Determine the (X, Y) coordinate at the center of the cell enclosing the given text.  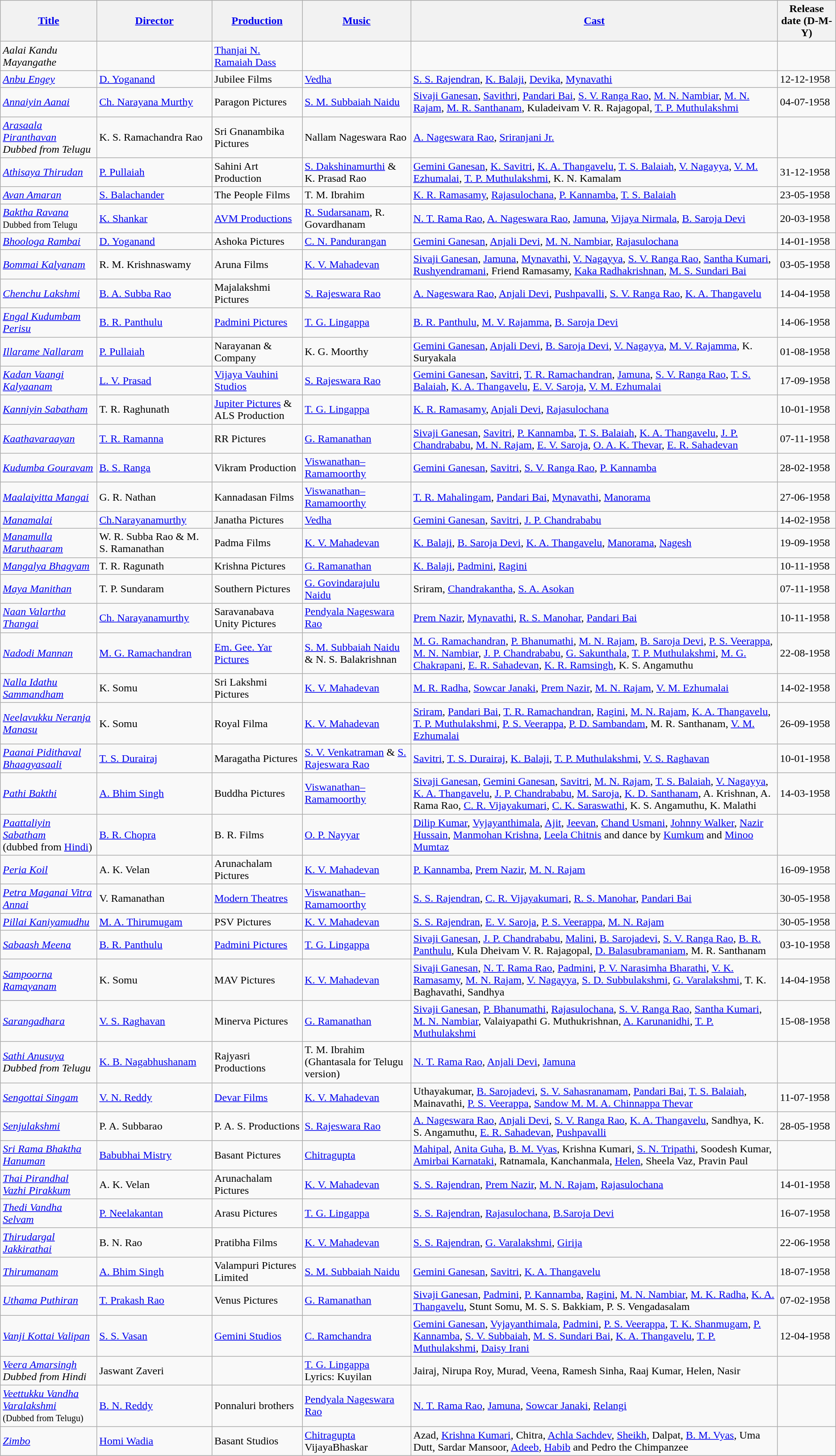
11-07-1958 (807, 1097)
Veettukku Vandha Varalakshmi(Dubbed from Telugu) (49, 1406)
ChitraguptaVijayaBhaskar (356, 1441)
26-09-1958 (807, 723)
S. S. Rajendran, C. R. Vijayakumari, R. S. Manohar, Pandari Bai (594, 899)
22-06-1958 (807, 1243)
K. Balaji, B. Saroja Devi, K. A. Thangavelu, Manorama, Nagesh (594, 543)
Pathi Bakthi (49, 793)
Janatha Pictures (257, 520)
Jubilee Films (257, 79)
Royal Filma (257, 723)
Sahini Art Production (257, 172)
Jaswant Zaveri (155, 1371)
Savitri, T. S. Durairaj, K. Balaji, T. P. Muthulakshmi, V. S. Raghavan (594, 758)
R. M. Krishnaswamy (155, 264)
Kannadasan Films (257, 497)
Arasaala PiranthavanDubbed from Telugu (49, 137)
Majalakshmi Pictures (257, 293)
Bommai Kalyanam (49, 264)
P. A. S. Productions (257, 1126)
Ch.Narayanamurthy (155, 520)
Bhoologa Rambai (49, 241)
Paanai Pidithaval Bhaagyasaali (49, 758)
K. S. Ramachandra Rao (155, 137)
Sivaji Ganesan, Savithri, Pandari Bai, S. V. Ranga Rao, M. N. Nambiar, M. N. Rajam, M. R. Santhanam, Kuladeivam V. R. Rajagopal, T. P. Muthulakshmi (594, 102)
B. S. Ranga (155, 468)
P. Kannamba, Prem Nazir, M. N. Rajam (594, 870)
The People Films (257, 195)
Anbu Engey (49, 79)
Thirumanam (49, 1271)
Naan Valartha Thangai (49, 618)
N. T. Rama Rao, Anjali Devi, Jamuna (594, 1062)
Krishna Pictures (257, 566)
A. Nageswara Rao, Sriranjani Jr. (594, 137)
AVM Productions (257, 218)
Sampoorna Ramayanam (49, 980)
Ch. Narayanamurthy (155, 618)
S. S. Rajendran, G. Varalakshmi, Girija (594, 1243)
14-06-1958 (807, 322)
T. R. Mahalingam, Pandari Bai, Mynavathi, Manorama (594, 497)
Illarame Nallaram (49, 351)
Aalai Kandu Mayangathe (49, 56)
31-12-1958 (807, 172)
Gemini Ganesan, Anjali Devi, M. N. Nambiar, Rajasulochana (594, 241)
Kanniyin Sabatham (49, 410)
03-10-1958 (807, 945)
Neelavukku Neranja Manasu (49, 723)
S. S. Rajendran, K. Balaji, Devika, Mynavathi (594, 79)
Chenchu Lakshmi (49, 293)
Kaathavaraayan (49, 439)
Manamulla Maruthaaram (49, 543)
Venus Pictures (257, 1301)
Sarangadhara (49, 1021)
Cast (594, 21)
S. S. Rajendran, E. V. Saroja, P. S. Veerappa, M. N. Rajam (594, 922)
Nalla Idathu Sammandham (49, 688)
T. Prakash Rao (155, 1301)
Thai Pirandhal Vazhi Pirakkum (49, 1184)
12-04-1958 (807, 1335)
Vikram Production (257, 468)
Thedi Vandha Selvam (49, 1213)
Gemini Ganesan, Anjali Devi, B. Saroja Devi, V. Nagayya, M. V. Rajamma, K. Suryakala (594, 351)
T. G. LingappaLyrics: Kuyilan (356, 1371)
04-07-1958 (807, 102)
Maragatha Pictures (257, 758)
Southern Pictures (257, 589)
Mangalya Bhagyam (49, 566)
Vanji Kottai Valipan (49, 1335)
Vijaya Vauhini Studios (257, 381)
Minerva Pictures (257, 1021)
Nadodi Mannan (49, 653)
23-05-1958 (807, 195)
B. A. Subba Rao (155, 293)
Manamalai (49, 520)
Babubhai Mistry (155, 1155)
B. N. Reddy (155, 1406)
Kadan Vaangi Kalyaanam (49, 381)
Sivaji Ganesan, Savitri, P. Kannamba, T. S. Balaiah, K. A. Thangavelu, J. P. Chandrababu, M. N. Rajam, E. V. Saroja, O. A. K. Thevar, E. R. Sahadevan (594, 439)
19-09-1958 (807, 543)
R. Sudarsanam, R. Govardhanam (356, 218)
S. V. Venkatraman & S. Rajeswara Rao (356, 758)
Modern Theatres (257, 899)
Pillai Kaniyamudhu (49, 922)
Rajyasri Productions (257, 1062)
Nallam Nageswara Rao (356, 137)
Gemini Ganesan, Savitri, T. R. Ramachandran, Jamuna, S. V. Ranga Rao, T. S. Balaiah, K. A. Thangavelu, E. V. Saroja, V. M. Ezhumalai (594, 381)
Arasu Pictures (257, 1213)
Director (155, 21)
Buddha Pictures (257, 793)
Zimbo (49, 1441)
Veera AmarsinghDubbed from Hindi (49, 1371)
Pratibha Films (257, 1243)
Sabaash Meena (49, 945)
N. T. Rama Rao, Jamuna, Sowcar Janaki, Relangi (594, 1406)
Chitragupta (356, 1155)
T. R. Ragunath (155, 566)
B. R. Chopra (155, 834)
Senjulakshmi (49, 1126)
22-08-1958 (807, 653)
18-07-1958 (807, 1271)
20-03-1958 (807, 218)
Thirudargal Jakkirathai (49, 1243)
P. Neelakantan (155, 1213)
V. S. Raghavan (155, 1021)
Aruna Films (257, 264)
S. Balachander (155, 195)
15-08-1958 (807, 1021)
Sri Lakshmi Pictures (257, 688)
Maya Manithan (49, 589)
K. G. Moorthy (356, 351)
28-05-1958 (807, 1126)
Sri Rama Bhaktha Hanuman (49, 1155)
16-09-1958 (807, 870)
S. S. Vasan (155, 1335)
Engal Kudumbam Perisu (49, 322)
Valampuri Pictures Limited (257, 1271)
K. B. Nagabhushanam (155, 1062)
Kudumba Gouravam (49, 468)
Uthayakumar, B. Sarojadevi, S. V. Sahasranamam, Pandari Bai, T. S. Balaiah, Mainavathi, P. S. Veerappa, Sandow M. M. A. Chinnappa Thevar (594, 1097)
12-12-1958 (807, 79)
V. Ramanathan (155, 899)
Ponnaluri brothers (257, 1406)
M. R. Radha, Sowcar Janaki, Prem Nazir, M. N. Rajam, V. M. Ezhumalai (594, 688)
B. N. Rao (155, 1243)
T. R. Ramanna (155, 439)
Gemini Ganesan, Savitri, J. P. Chandrababu (594, 520)
Jupiter Pictures & ALS Production (257, 410)
27-06-1958 (807, 497)
Gemini Ganesan, K. Savitri, K. A. Thangavelu, T. S. Balaiah, V. Nagayya, V. M. Ezhumalai, T. P. Muthulakshmi, K. N. Kamalam (594, 172)
S. M. Subbaiah Naidu & N. S. Balakrishnan (356, 653)
T. R. Raghunath (155, 410)
28-02-1958 (807, 468)
03-05-1958 (807, 264)
K. R. Ramasamy, Anjali Devi, Rajasulochana (594, 410)
P. A. Subbarao (155, 1126)
Title (49, 21)
Sriram, Chandrakantha, S. A. Asokan (594, 589)
V. N. Reddy (155, 1097)
14-03-1958 (807, 793)
Ch. Narayana Murthy (155, 102)
Baktha RavanaDubbed from Telugu (49, 218)
Sathi AnusuyaDubbed from Telugu (49, 1062)
Gemini Ganesan, Savitri, S. V. Ranga Rao, P. Kannamba (594, 468)
Uthama Puthiran (49, 1301)
K. Shankar (155, 218)
Music (356, 21)
T. M. Ibrahim(Ghantasala for Telugu version) (356, 1062)
MAV Pictures (257, 980)
G. Govindarajulu Naidu (356, 589)
B. R. Films (257, 834)
C. Ramchandra (356, 1335)
PSV Pictures (257, 922)
T. P. Sundaram (155, 589)
Sivaji Ganesan, Jamuna, Mynavathi, V. Nagayya, S. V. Ranga Rao, Santha Kumari, Rushyendramani, Friend Ramasamy, Kaka Radhakrishnan, M. S. Sundari Bai (594, 264)
Basant Studios (257, 1441)
Prem Nazir, Mynavathi, R. S. Manohar, Pandari Bai (594, 618)
S. S. Rajendran, Prem Nazir, M. N. Rajam, Rajasulochana (594, 1184)
B. R. Panthulu, M. V. Rajamma, B. Saroja Devi (594, 322)
Sri Gnanambika Pictures (257, 137)
T. S. Durairaj (155, 758)
T. M. Ibrahim (356, 195)
Padma Films (257, 543)
K. R. Ramasamy, Rajasulochana, P. Kannamba, T. S. Balaiah (594, 195)
M. A. Thirumugam (155, 922)
Avan Amaran (49, 195)
17-09-1958 (807, 381)
L. V. Prasad (155, 381)
Gemini Studios (257, 1335)
Production (257, 21)
W. R. Subba Rao & M. S. Ramanathan (155, 543)
Narayanan & Company (257, 351)
Athisaya Thirudan (49, 172)
S. Dakshinamurthi & K. Prasad Rao (356, 172)
Petra Maganai Vitra Annai (49, 899)
Annaiyin Aanai (49, 102)
O. P. Nayyar (356, 834)
Sivaji Ganesan, Padmini, P. Kannamba, Ragini, M. N. Nambiar, M. K. Radha, K. A. Thangavelu, Stunt Somu, M. S. S. Bakkiam, P. S. Vengadasalam (594, 1301)
Devar Films (257, 1097)
M. G. Ramachandran (155, 653)
Release date (D-M-Y) (807, 21)
16-07-1958 (807, 1213)
RR Pictures (257, 439)
Gemini Ganesan, Savitri, K. A. Thangavelu (594, 1271)
N. T. Rama Rao, A. Nageswara Rao, Jamuna, Vijaya Nirmala, B. Saroja Devi (594, 218)
Sengottai Singam (49, 1097)
Maalaiyitta Mangai (49, 497)
C. N. Pandurangan (356, 241)
01-08-1958 (807, 351)
G. R. Nathan (155, 497)
Paattaliyin Sabatham(dubbed from Hindi) (49, 834)
K. Balaji, Padmini, Ragini (594, 566)
Saravanabava Unity Pictures (257, 618)
Paragon Pictures (257, 102)
Thanjai N. Ramaiah Dass (257, 56)
A. Nageswara Rao, Anjali Devi, Pushpavalli, S. V. Ranga Rao, K. A. Thangavelu (594, 293)
Jairaj, Nirupa Roy, Murad, Veena, Ramesh Sinha, Raaj Kumar, Helen, Nasir (594, 1371)
07-02-1958 (807, 1301)
S. S. Rajendran, Rajasulochana, B.Saroja Devi (594, 1213)
Peria Koil (49, 870)
Em. Gee. Yar Pictures (257, 653)
A. Nageswara Rao, Anjali Devi, S. V. Ranga Rao, K. A. Thangavelu, Sandhya, K. S. Angamuthu, E. R. Sahadevan, Pushpavalli (594, 1126)
Basant Pictures (257, 1155)
Ashoka Pictures (257, 241)
Azad, Krishna Kumari, Chitra, Achla Sachdev, Sheikh, Dalpat, B. M. Vyas, Uma Dutt, Sardar Mansoor, Adeeb, Habib and Pedro the Chimpanzee (594, 1441)
Homi Wadia (155, 1441)
